Extract the [x, y] coordinate from the center of the cell holding the provided text.  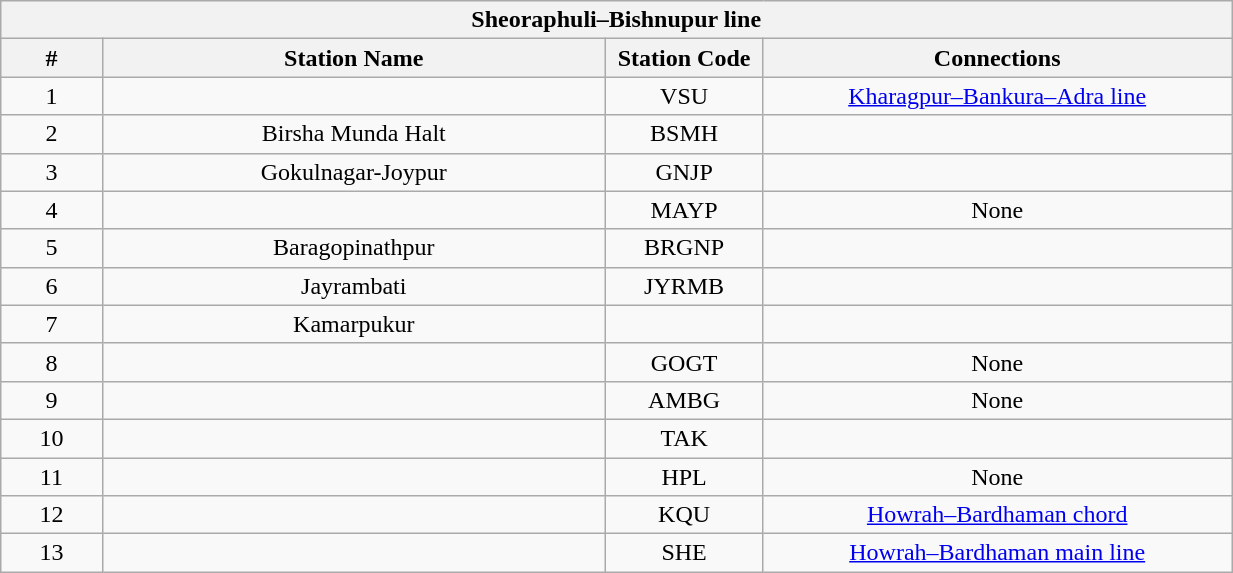
GOGT [684, 362]
Jayrambati [354, 286]
Connections [998, 58]
Baragopinathpur [354, 248]
JYRMB [684, 286]
Howrah–Bardhaman chord [998, 515]
TAK [684, 438]
3 [52, 172]
MAYP [684, 210]
KQU [684, 515]
Sheoraphuli–Bishnupur line [616, 20]
Station Code [684, 58]
Station Name [354, 58]
Kharagpur–Bankura–Adra line [998, 96]
# [52, 58]
11 [52, 477]
HPL [684, 477]
6 [52, 286]
2 [52, 134]
BRGNP [684, 248]
13 [52, 553]
1 [52, 96]
Kamarpukur [354, 324]
SHE [684, 553]
GNJP [684, 172]
AMBG [684, 400]
12 [52, 515]
4 [52, 210]
9 [52, 400]
5 [52, 248]
7 [52, 324]
BSMH [684, 134]
VSU [684, 96]
10 [52, 438]
Birsha Munda Halt [354, 134]
Howrah–Bardhaman main line [998, 553]
Gokulnagar-Joypur [354, 172]
8 [52, 362]
